Search for the cell housing the specified text and yield its [x, y] center coordinate. 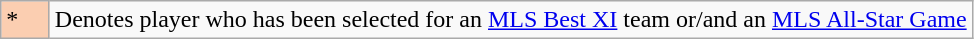
Denotes player who has been selected for an MLS Best XI team or/and an MLS All-Star Game [510, 20]
* [26, 20]
